Search for the cell housing the specified text and yield its (x, y) center coordinate. 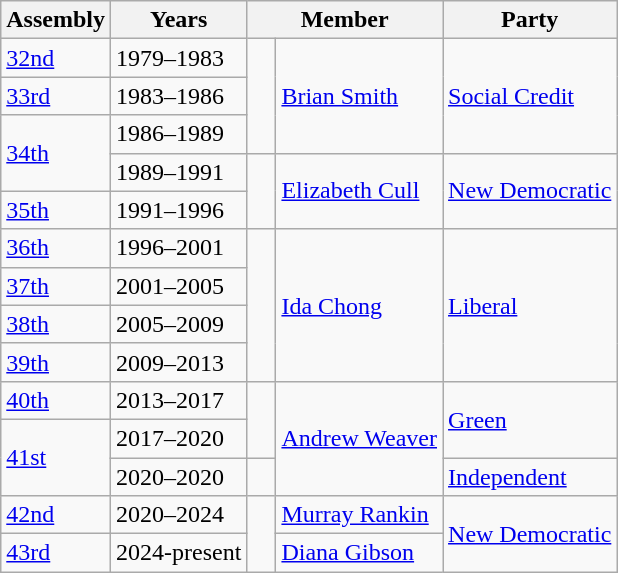
Years (178, 20)
1983–1986 (178, 96)
Green (530, 419)
35th (56, 210)
43rd (56, 553)
1989–1991 (178, 172)
Independent (530, 477)
Member (345, 20)
42nd (56, 515)
Social Credit (530, 96)
Andrew Weaver (360, 438)
2017–2020 (178, 438)
32nd (56, 58)
41st (56, 457)
1996–2001 (178, 248)
Brian Smith (360, 96)
Elizabeth Cull (360, 191)
Party (530, 20)
Assembly (56, 20)
2009–2013 (178, 362)
34th (56, 153)
1991–1996 (178, 210)
2013–2017 (178, 400)
40th (56, 400)
39th (56, 362)
37th (56, 286)
1979–1983 (178, 58)
2020–2020 (178, 477)
Ida Chong (360, 305)
Murray Rankin (360, 515)
2005–2009 (178, 324)
2020–2024 (178, 515)
2001–2005 (178, 286)
Diana Gibson (360, 553)
1986–1989 (178, 134)
36th (56, 248)
33rd (56, 96)
38th (56, 324)
2024-present (178, 553)
Liberal (530, 305)
